Find where the given text appears and provide that cell's center as (x, y) coordinate. 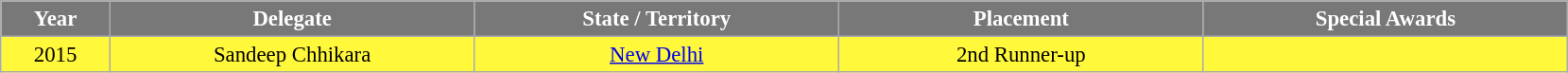
Delegate (292, 19)
2015 (56, 55)
2nd Runner-up (1022, 55)
Placement (1022, 19)
Sandeep Chhikara (292, 55)
Year (56, 19)
New Delhi (657, 55)
State / Territory (657, 19)
Special Awards (1386, 19)
